Find where the given text appears and provide that cell's center as (X, Y) coordinate. 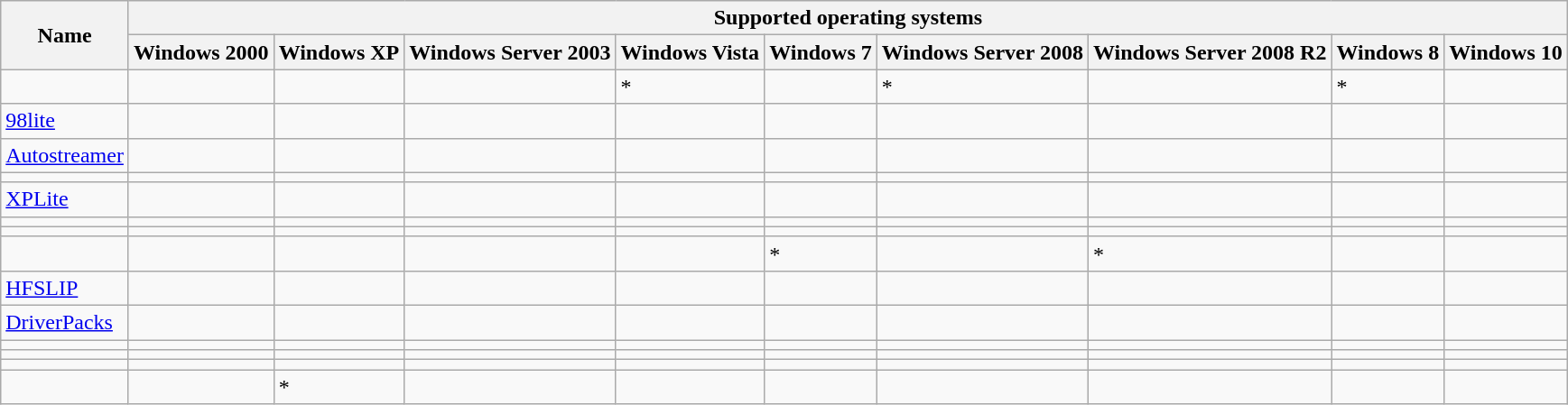
Windows Server 2003 (510, 52)
Name (65, 35)
Windows 10 (1506, 52)
Windows Vista (690, 52)
Windows XP (339, 52)
DriverPacks (65, 322)
Autostreamer (65, 155)
Supported operating systems (848, 18)
XPLite (65, 199)
Windows 8 (1388, 52)
98lite (65, 121)
Windows Server 2008 R2 (1210, 52)
HFSLIP (65, 288)
Windows Server 2008 (982, 52)
Windows 7 (821, 52)
Windows 2000 (200, 52)
